Extract the [x, y] coordinate from the center of the cell holding the provided text.  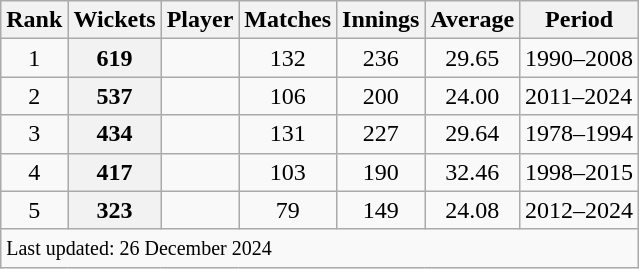
3 [34, 134]
Player [200, 20]
190 [381, 172]
103 [288, 172]
1 [34, 58]
4 [34, 172]
149 [381, 210]
79 [288, 210]
2 [34, 96]
Wickets [114, 20]
24.08 [472, 210]
5 [34, 210]
Last updated: 26 December 2024 [320, 248]
29.64 [472, 134]
Period [580, 20]
2012–2024 [580, 210]
Average [472, 20]
537 [114, 96]
417 [114, 172]
236 [381, 58]
227 [381, 134]
323 [114, 210]
132 [288, 58]
1998–2015 [580, 172]
200 [381, 96]
Matches [288, 20]
24.00 [472, 96]
Rank [34, 20]
Innings [381, 20]
434 [114, 134]
131 [288, 134]
32.46 [472, 172]
1990–2008 [580, 58]
2011–2024 [580, 96]
29.65 [472, 58]
106 [288, 96]
1978–1994 [580, 134]
619 [114, 58]
